Detect which cell encompasses the target text, then output its [x, y] center coordinate. 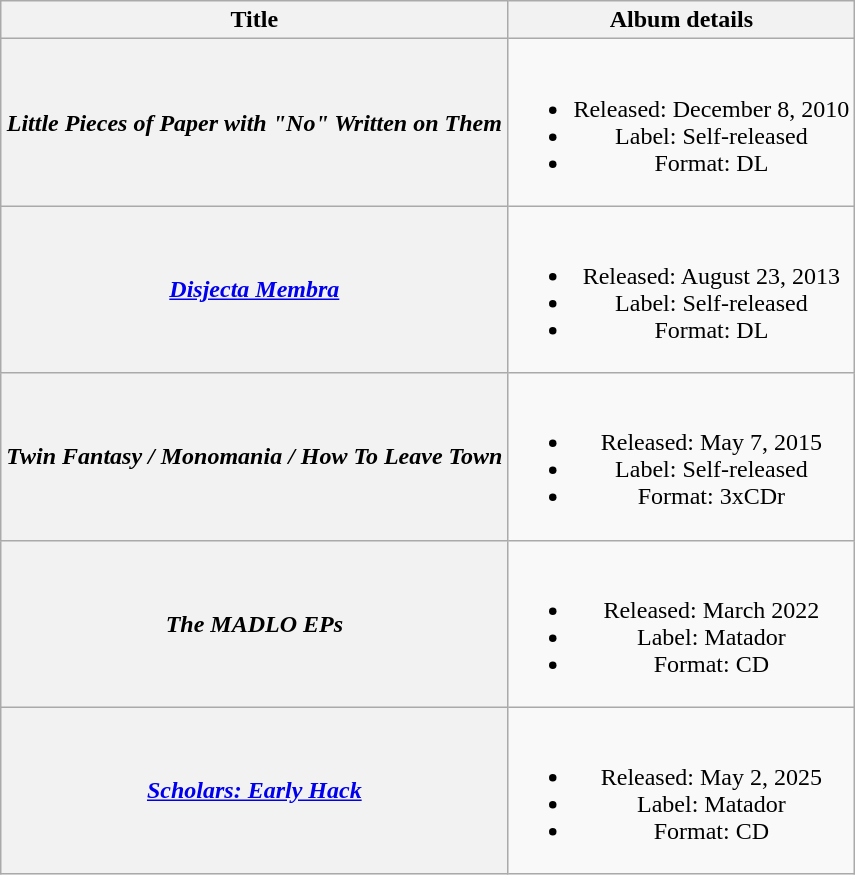
The MADLO EPs [254, 624]
Little Pieces of Paper with "No" Written on Them [254, 122]
Released: December 8, 2010Label: Self-releasedFormat: DL [682, 122]
Disjecta Membra [254, 290]
Released: March 2022Label: Matador Format: CD [682, 624]
Scholars: Early Hack [254, 790]
Album details [682, 20]
Title [254, 20]
Twin Fantasy / Monomania / How To Leave Town [254, 456]
Released: August 23, 2013Label: Self-releasedFormat: DL [682, 290]
Released: May 2, 2025Label: MatadorFormat: CD [682, 790]
Released: May 7, 2015Label: Self-releasedFormat: 3xCDr [682, 456]
